Extract the (x, y) coordinate from the center of the cell holding the provided text.  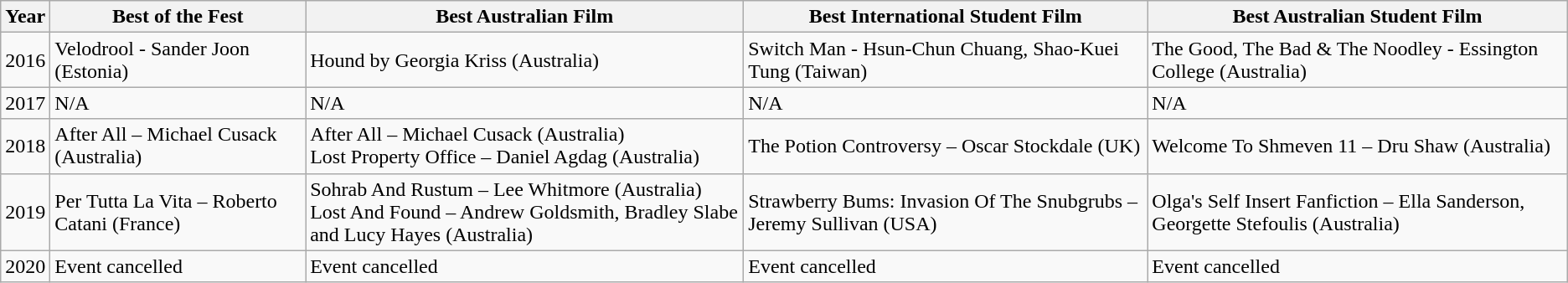
The Good, The Bad & The Noodley - Essington College (Australia) (1357, 60)
Strawberry Bums: Invasion Of The Snubgrubs – Jeremy Sullivan (USA) (946, 212)
Best Australian Student Film (1357, 17)
Hound by Georgia Kriss (Australia) (524, 60)
Per Tutta La Vita – Roberto Catani (France) (178, 212)
Switch Man - Hsun-Chun Chuang, Shao-Kuei Tung (Taiwan) (946, 60)
Velodrool - Sander Joon (Estonia) (178, 60)
Best of the Fest (178, 17)
2016 (25, 60)
Welcome To Shmeven 11 – Dru Shaw (Australia) (1357, 146)
The Potion Controversy – Oscar Stockdale (UK) (946, 146)
2019 (25, 212)
After All – Michael Cusack (Australia) (178, 146)
Best Australian Film (524, 17)
2018 (25, 146)
Sohrab And Rustum – Lee Whitmore (Australia)Lost And Found – Andrew Goldsmith, Bradley Slabe and Lucy Hayes (Australia) (524, 212)
2017 (25, 103)
After All – Michael Cusack (Australia)Lost Property Office – Daniel Agdag (Australia) (524, 146)
2020 (25, 266)
Best International Student Film (946, 17)
Olga's Self Insert Fanfiction – Ella Sanderson, Georgette Stefoulis (Australia) (1357, 212)
Year (25, 17)
